Scan for the cell matching the given text and deliver its [x, y] coordinate at center. 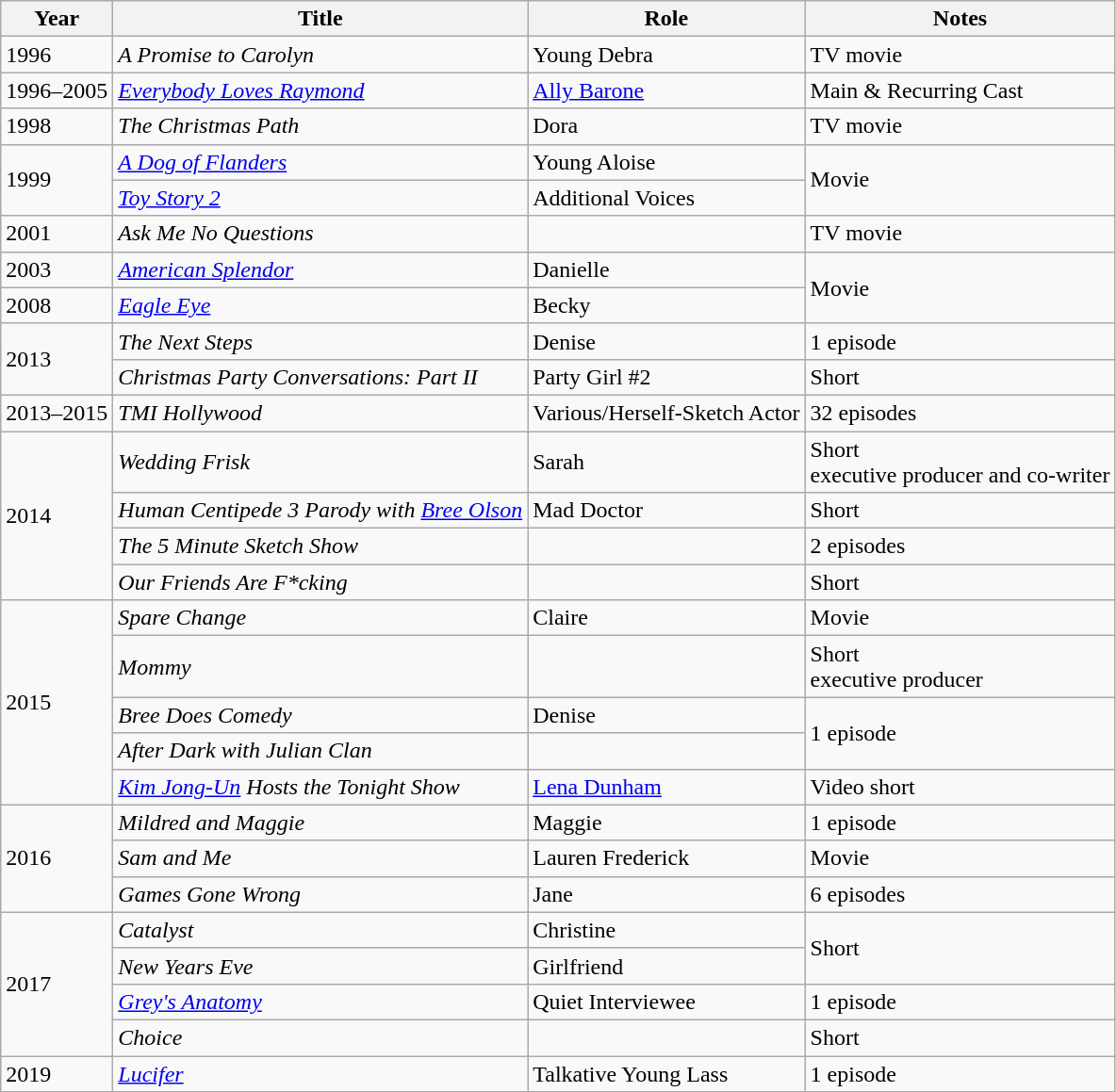
2017 [57, 984]
2019 [57, 1073]
Mommy [320, 667]
Christmas Party Conversations: Part II [320, 377]
2016 [57, 858]
Dora [666, 126]
Becky [666, 305]
Lauren Frederick [666, 858]
Lucifer [320, 1073]
Various/Herself-Sketch Actor [666, 413]
Additional Voices [666, 198]
1996 [57, 55]
Claire [666, 618]
Ally Barone [666, 90]
TMI Hollywood [320, 413]
Young Debra [666, 55]
After Dark with Julian Clan [320, 751]
Party Girl #2 [666, 377]
Notes [960, 19]
Sarah [666, 462]
Human Centipede 3 Parody with Bree Olson [320, 511]
2014 [57, 516]
Ask Me No Questions [320, 234]
Young Aloise [666, 162]
2015 [57, 703]
Mildred and Maggie [320, 823]
2013 [57, 359]
Talkative Young Lass [666, 1073]
1998 [57, 126]
Kim Jong-Un Hosts the Tonight Show [320, 787]
32 episodes [960, 413]
Title [320, 19]
Christine [666, 930]
Catalyst [320, 930]
Grey's Anatomy [320, 1002]
2003 [57, 269]
Role [666, 19]
American Splendor [320, 269]
Our Friends Are F*cking [320, 582]
Girlfriend [666, 966]
The 5 Minute Sketch Show [320, 546]
1996–2005 [57, 90]
Jane [666, 894]
Toy Story 2 [320, 198]
The Next Steps [320, 341]
Shortexecutive producer and co-writer [960, 462]
Lena Dunham [666, 787]
Danielle [666, 269]
1999 [57, 180]
Mad Doctor [666, 511]
Video short [960, 787]
6 episodes [960, 894]
2 episodes [960, 546]
Sam and Me [320, 858]
2001 [57, 234]
Maggie [666, 823]
2013–2015 [57, 413]
Quiet Interviewee [666, 1002]
A Dog of Flanders [320, 162]
The Christmas Path [320, 126]
2008 [57, 305]
Wedding Frisk [320, 462]
Games Gone Wrong [320, 894]
Everybody Loves Raymond [320, 90]
Choice [320, 1037]
Eagle Eye [320, 305]
Spare Change [320, 618]
Main & Recurring Cast [960, 90]
Bree Does Comedy [320, 715]
A Promise to Carolyn [320, 55]
Shortexecutive producer [960, 667]
New Years Eve [320, 966]
Year [57, 19]
